Output the [x, y] coordinate of the center of the cell containing the given text.  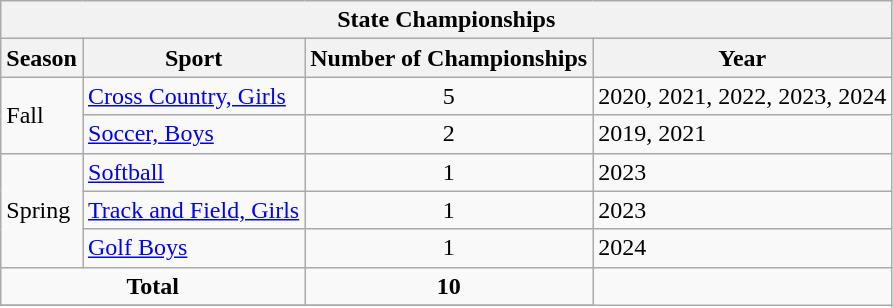
Track and Field, Girls [193, 210]
2020, 2021, 2022, 2023, 2024 [742, 96]
Spring [42, 210]
2019, 2021 [742, 134]
2 [449, 134]
Softball [193, 172]
Fall [42, 115]
2024 [742, 248]
State Championships [446, 20]
5 [449, 96]
Total [153, 286]
Season [42, 58]
Sport [193, 58]
Year [742, 58]
10 [449, 286]
Cross Country, Girls [193, 96]
Number of Championships [449, 58]
Soccer, Boys [193, 134]
Golf Boys [193, 248]
